Detect which cell encompasses the target text, then output its [x, y] center coordinate. 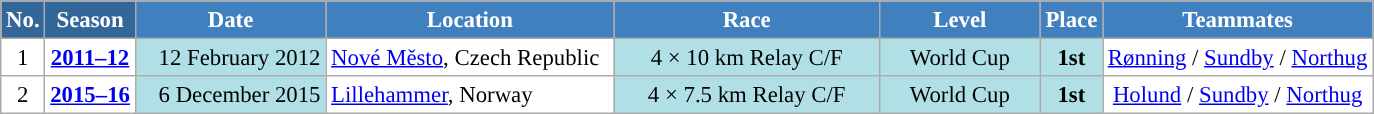
No. [23, 20]
12 February 2012 [230, 58]
Race [747, 20]
4 × 10 km Relay C/F [747, 58]
6 December 2015 [230, 95]
2015–16 [90, 95]
Lillehammer, Norway [470, 95]
Holund / Sundby / Northug [1238, 95]
Teammates [1238, 20]
1 [23, 58]
Place [1071, 20]
Season [90, 20]
4 × 7.5 km Relay C/F [747, 95]
Rønning / Sundby / Northug [1238, 58]
Date [230, 20]
Level [960, 20]
2 [23, 95]
Nové Město, Czech Republic [470, 58]
Location [470, 20]
2011–12 [90, 58]
